Find where the given text appears and provide that cell's center as (x, y) coordinate. 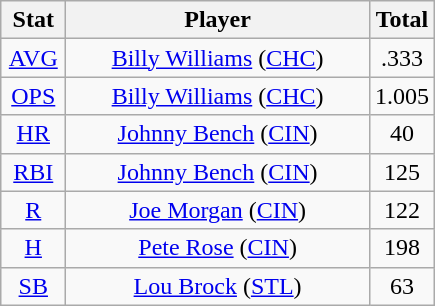
Joe Morgan (CIN) (218, 210)
1.005 (402, 96)
125 (402, 172)
40 (402, 134)
Stat (34, 20)
AVG (34, 58)
RBI (34, 172)
Total (402, 20)
.333 (402, 58)
Pete Rose (CIN) (218, 248)
198 (402, 248)
Player (218, 20)
Lou Brock (STL) (218, 286)
H (34, 248)
122 (402, 210)
HR (34, 134)
OPS (34, 96)
SB (34, 286)
63 (402, 286)
R (34, 210)
